For the text-containing cell, return its midpoint in (x, y) coordinate format. 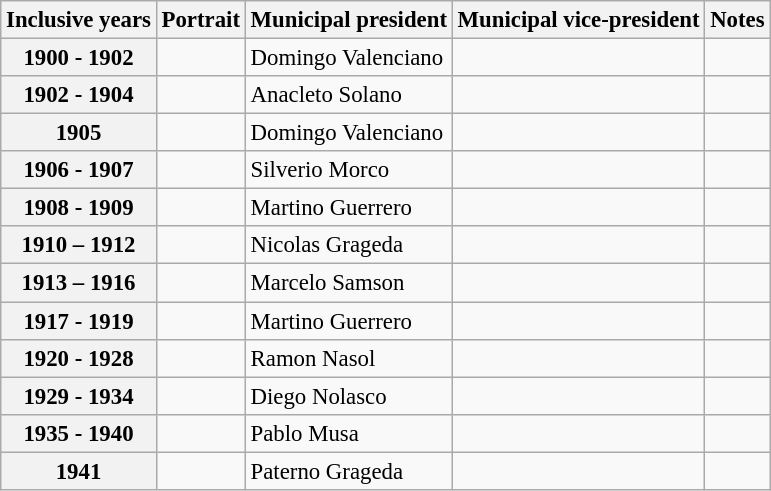
Ramon Nasol (348, 358)
1929 - 1934 (79, 396)
1905 (79, 133)
1935 - 1940 (79, 433)
Nicolas Grageda (348, 245)
1902 - 1904 (79, 95)
Portrait (200, 20)
Silverio Morco (348, 170)
Municipal vice-president (578, 20)
Pablo Musa (348, 433)
Anacleto Solano (348, 95)
1917 - 1919 (79, 321)
1900 - 1902 (79, 58)
1908 - 1909 (79, 208)
1906 - 1907 (79, 170)
Municipal president (348, 20)
1941 (79, 471)
1920 - 1928 (79, 358)
Inclusive years (79, 20)
1913 – 1916 (79, 283)
Paterno Grageda (348, 471)
1910 – 1912 (79, 245)
Marcelo Samson (348, 283)
Diego Nolasco (348, 396)
Notes (738, 20)
